Extract the [X, Y] coordinate from the center of the cell holding the provided text.  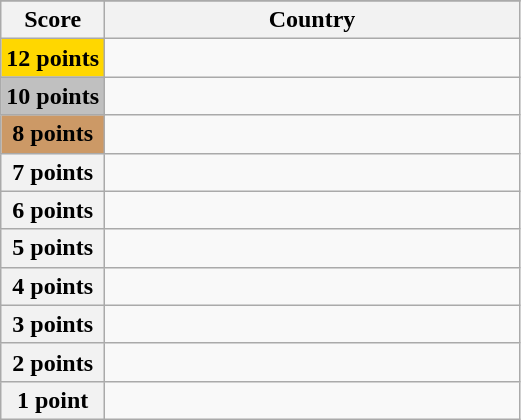
6 points [53, 210]
Country [312, 20]
4 points [53, 286]
5 points [53, 248]
3 points [53, 324]
7 points [53, 172]
1 point [53, 400]
Score [53, 20]
10 points [53, 96]
2 points [53, 362]
8 points [53, 134]
12 points [53, 58]
